Provide the (X, Y) coordinate of the cell's center where the given text is located.  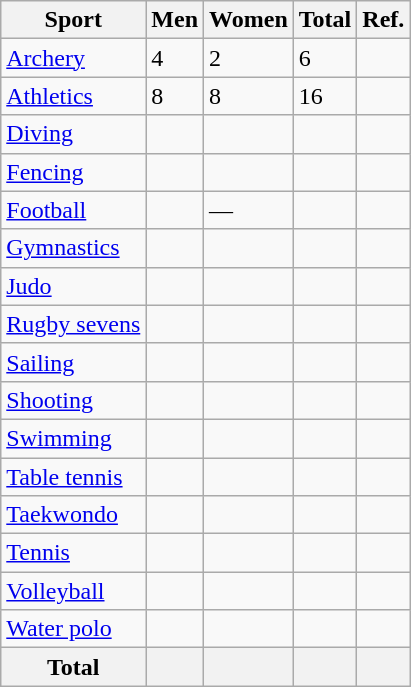
Rugby sevens (74, 324)
Sport (74, 20)
Gymnastics (74, 248)
Football (74, 210)
Athletics (74, 96)
Volleyball (74, 591)
Water polo (74, 629)
6 (325, 58)
Swimming (74, 438)
Women (249, 20)
Taekwondo (74, 515)
Diving (74, 134)
Archery (74, 58)
Shooting (74, 400)
16 (325, 96)
Table tennis (74, 477)
Judo (74, 286)
2 (249, 58)
Men (175, 20)
Ref. (384, 20)
Sailing (74, 362)
4 (175, 58)
Tennis (74, 553)
— (249, 210)
Fencing (74, 172)
